Return the [X, Y] coordinate for the center point of the cell that contains the specified text.  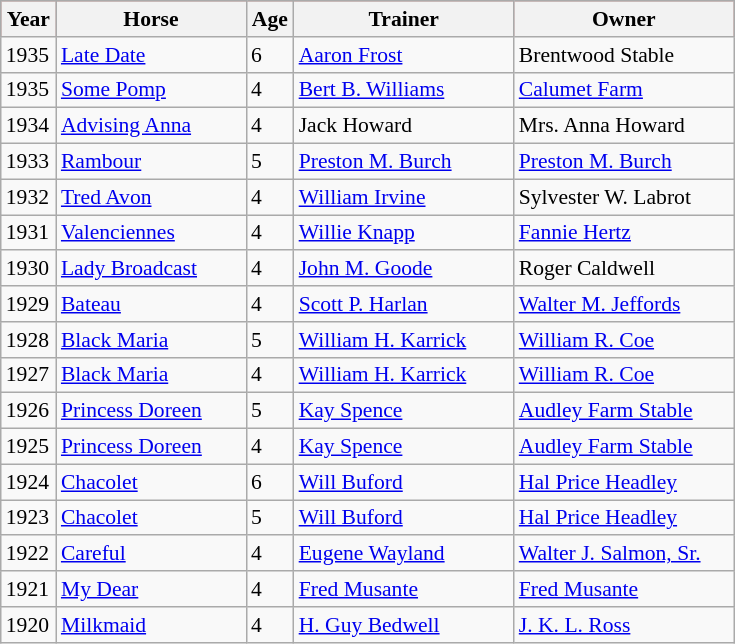
Year [28, 19]
Late Date [151, 55]
Walter M. Jeffords [624, 304]
1930 [28, 269]
Sylvester W. Labrot [624, 197]
Horse [151, 19]
1934 [28, 126]
Brentwood Stable [624, 55]
Willie Knapp [404, 233]
Eugene Wayland [404, 554]
My Dear [151, 589]
Lady Broadcast [151, 269]
Owner [624, 19]
1924 [28, 482]
1920 [28, 625]
Fannie Hertz [624, 233]
1922 [28, 554]
1921 [28, 589]
H. Guy Bedwell [404, 625]
Walter J. Salmon, Sr. [624, 554]
William Irvine [404, 197]
Bateau [151, 304]
Jack Howard [404, 126]
Careful [151, 554]
Advising Anna [151, 126]
1928 [28, 340]
Mrs. Anna Howard [624, 126]
Milkmaid [151, 625]
1926 [28, 411]
1925 [28, 447]
1929 [28, 304]
1923 [28, 518]
1932 [28, 197]
Tred Avon [151, 197]
Scott P. Harlan [404, 304]
1933 [28, 162]
1931 [28, 233]
John M. Goode [404, 269]
Valenciennes [151, 233]
Aaron Frost [404, 55]
Some Pomp [151, 90]
J. K. L. Ross [624, 625]
Roger Caldwell [624, 269]
Rambour [151, 162]
Trainer [404, 19]
1927 [28, 375]
Age [270, 19]
Calumet Farm [624, 90]
Bert B. Williams [404, 90]
